Identify which cell holds the provided text, then report its [x, y] central coordinate. 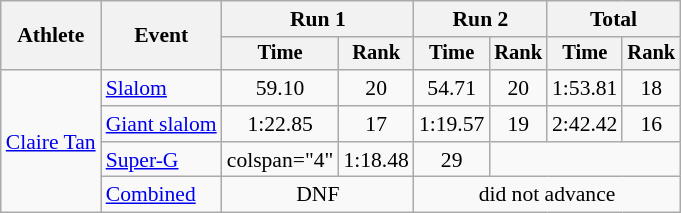
2:42.42 [584, 124]
17 [376, 124]
Combined [162, 195]
1:53.81 [584, 88]
16 [651, 124]
1:18.48 [376, 160]
59.10 [280, 88]
Claire Tan [51, 141]
Slalom [162, 88]
DNF [318, 195]
Run 1 [318, 19]
Super-G [162, 160]
Athlete [51, 36]
Total [614, 19]
18 [651, 88]
1:19.57 [452, 124]
colspan="4" [280, 160]
54.71 [452, 88]
19 [518, 124]
Event [162, 36]
1:22.85 [280, 124]
did not advance [547, 195]
Giant slalom [162, 124]
Run 2 [480, 19]
29 [452, 160]
